Return [X, Y] of the center of cell containing provided text 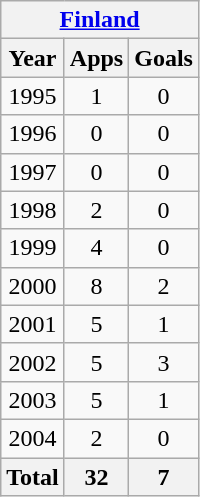
2001 [33, 324]
2002 [33, 362]
Year [33, 58]
1995 [33, 96]
1998 [33, 210]
Apps [96, 58]
1999 [33, 248]
7 [164, 477]
1996 [33, 134]
4 [96, 248]
2000 [33, 286]
3 [164, 362]
Goals [164, 58]
32 [96, 477]
Total [33, 477]
8 [96, 286]
2004 [33, 438]
1997 [33, 172]
2003 [33, 400]
Finland [100, 20]
